Detect which cell encompasses the target text, then output its [X, Y] center coordinate. 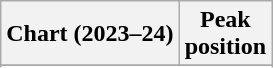
Chart (2023–24) [90, 34]
Peak position [225, 34]
